Capture the cell that displays the provided text and extract its (X, Y) central coordinate. 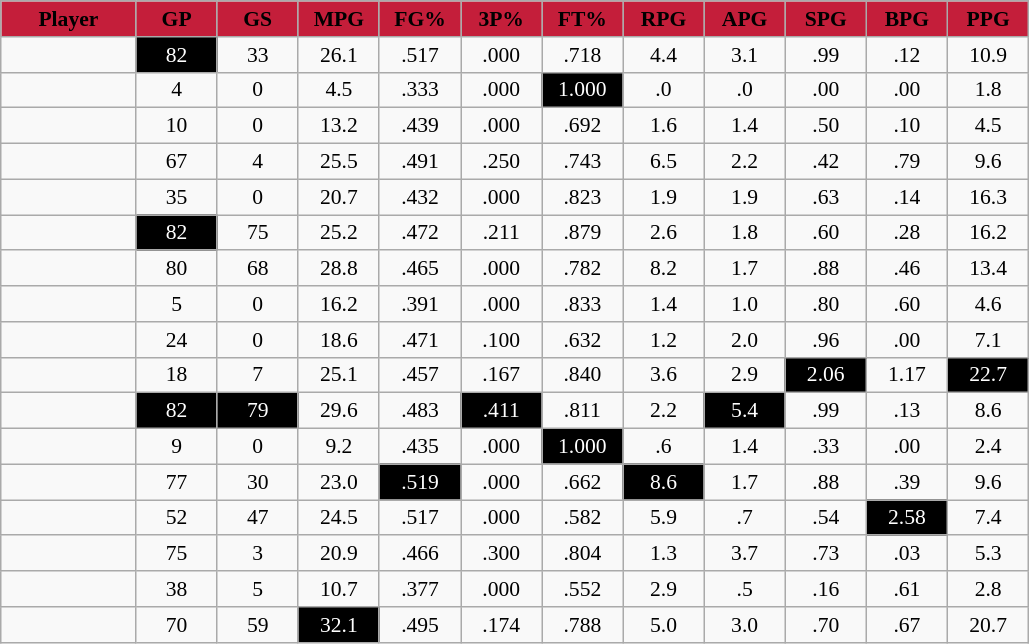
68 (258, 269)
.411 (502, 411)
.39 (906, 482)
3.6 (664, 375)
.333 (420, 90)
3 (258, 554)
.811 (582, 411)
.788 (582, 625)
.12 (906, 55)
67 (176, 162)
.632 (582, 340)
59 (258, 625)
.28 (906, 233)
.804 (582, 554)
80 (176, 269)
.472 (420, 233)
.03 (906, 554)
.483 (420, 411)
18 (176, 375)
28.8 (338, 269)
7.4 (988, 518)
.465 (420, 269)
3.1 (744, 55)
5.9 (664, 518)
.10 (906, 126)
.743 (582, 162)
33 (258, 55)
.100 (502, 340)
2.0 (744, 340)
35 (176, 197)
GS (258, 19)
20.9 (338, 554)
10.7 (338, 589)
.823 (582, 197)
Player (68, 19)
7 (258, 375)
32.1 (338, 625)
2.8 (988, 589)
PPG (988, 19)
2.6 (664, 233)
.439 (420, 126)
24.5 (338, 518)
.174 (502, 625)
.167 (502, 375)
.42 (826, 162)
13.4 (988, 269)
2.58 (906, 518)
25.1 (338, 375)
4.6 (988, 304)
16.3 (988, 197)
1.6 (664, 126)
.879 (582, 233)
26.1 (338, 55)
70 (176, 625)
3P% (502, 19)
.211 (502, 233)
22.7 (988, 375)
1.2 (664, 340)
.491 (420, 162)
RPG (664, 19)
3.0 (744, 625)
2.06 (826, 375)
MPG (338, 19)
.692 (582, 126)
.432 (420, 197)
.46 (906, 269)
.50 (826, 126)
30 (258, 482)
GP (176, 19)
18.6 (338, 340)
.33 (826, 447)
BPG (906, 19)
.250 (502, 162)
3.7 (744, 554)
.466 (420, 554)
.457 (420, 375)
2.4 (988, 447)
79 (258, 411)
.73 (826, 554)
23.0 (338, 482)
.5 (744, 589)
.300 (502, 554)
.80 (826, 304)
.70 (826, 625)
.61 (906, 589)
.96 (826, 340)
.13 (906, 411)
4.4 (664, 55)
.16 (826, 589)
77 (176, 482)
.662 (582, 482)
.840 (582, 375)
.6 (664, 447)
.67 (906, 625)
5.3 (988, 554)
52 (176, 518)
47 (258, 518)
.782 (582, 269)
29.6 (338, 411)
.519 (420, 482)
25.2 (338, 233)
5.4 (744, 411)
.14 (906, 197)
5.0 (664, 625)
.63 (826, 197)
1.3 (664, 554)
APG (744, 19)
FG% (420, 19)
10 (176, 126)
.377 (420, 589)
1.0 (744, 304)
.552 (582, 589)
.582 (582, 518)
.54 (826, 518)
9.2 (338, 447)
13.2 (338, 126)
.435 (420, 447)
.833 (582, 304)
38 (176, 589)
.495 (420, 625)
.79 (906, 162)
25.5 (338, 162)
FT% (582, 19)
24 (176, 340)
1.17 (906, 375)
.391 (420, 304)
.471 (420, 340)
7.1 (988, 340)
9 (176, 447)
10.9 (988, 55)
SPG (826, 19)
8.2 (664, 269)
6.5 (664, 162)
.718 (582, 55)
.7 (744, 518)
